Determine the [x, y] coordinate at the center of the cell enclosing the given text.  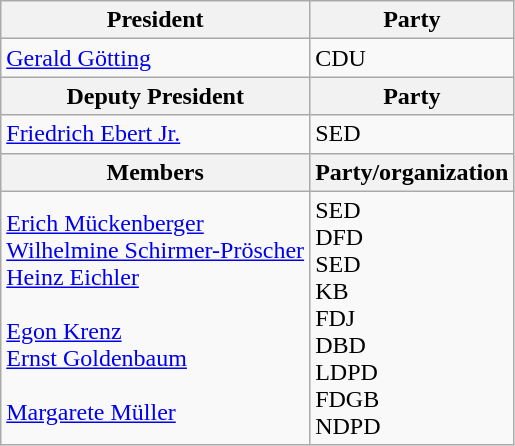
SEDDFDSEDKBFDJDBDLDPDFDGBNDPD [412, 318]
Friedrich Ebert Jr. [156, 134]
Party/organization [412, 172]
President [156, 20]
CDU [412, 58]
Deputy President [156, 96]
Gerald Götting [156, 58]
Erich MückenbergerWilhelmine Schirmer-PröscherHeinz EichlerEgon KrenzErnst GoldenbaumMargarete Müller [156, 318]
Members [156, 172]
SED [412, 134]
